Extract the [X, Y] coordinate from the center of the cell holding the provided text.  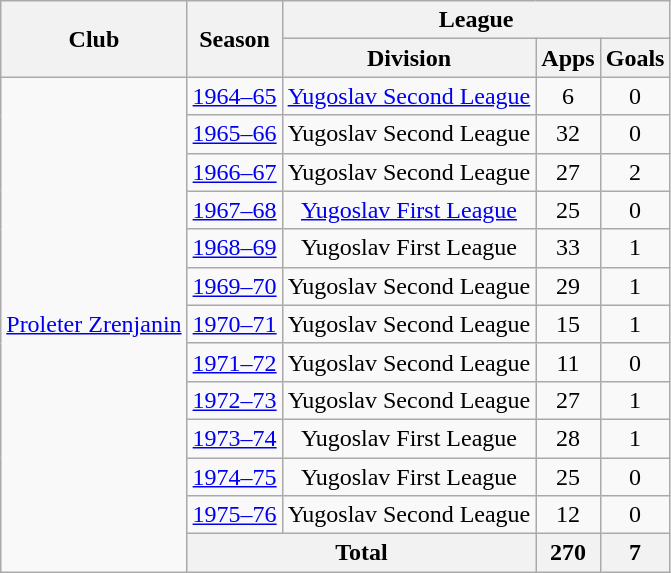
Season [234, 39]
1966–67 [234, 172]
12 [568, 515]
33 [568, 248]
1965–66 [234, 134]
1967–68 [234, 210]
11 [568, 362]
15 [568, 324]
Goals [635, 58]
6 [568, 96]
League [476, 20]
28 [568, 438]
1974–75 [234, 477]
1970–71 [234, 324]
1971–72 [234, 362]
1964–65 [234, 96]
1975–76 [234, 515]
Apps [568, 58]
Division [409, 58]
Total [362, 553]
1972–73 [234, 400]
270 [568, 553]
29 [568, 286]
7 [635, 553]
1969–70 [234, 286]
2 [635, 172]
Club [94, 39]
Proleter Zrenjanin [94, 324]
32 [568, 134]
1973–74 [234, 438]
1968–69 [234, 248]
